Search for the cell housing the specified text and yield its [X, Y] center coordinate. 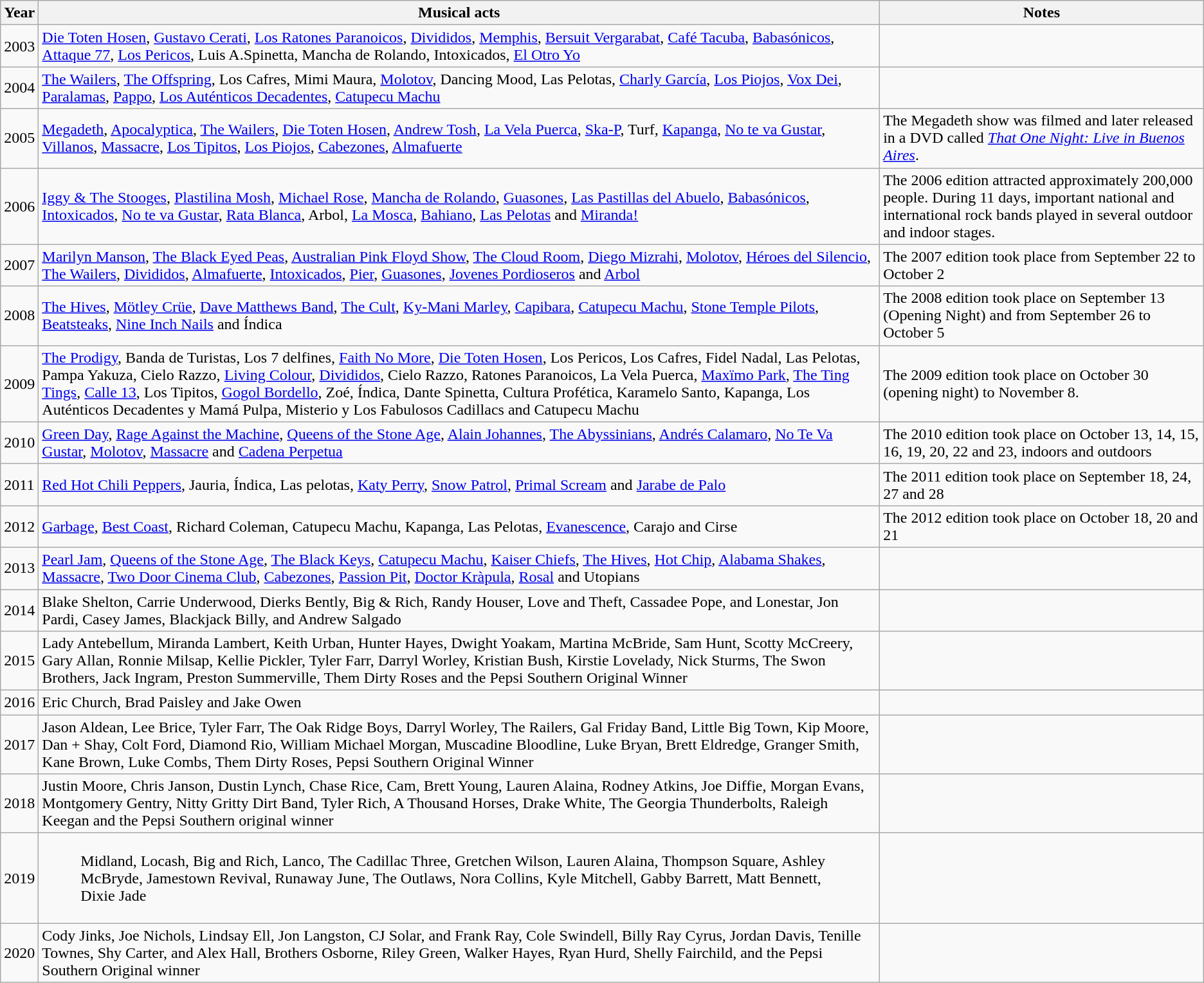
2017 [19, 744]
2014 [19, 609]
2005 [19, 138]
2015 [19, 661]
The 2007 edition took place from September 22 to October 2 [1042, 265]
2013 [19, 568]
2010 [19, 442]
2006 [19, 206]
Red Hot Chili Peppers, Jauria, Índica, Las pelotas, Katy Perry, Snow Patrol, Primal Scream and Jarabe de Palo [459, 485]
Notes [1042, 13]
Musical acts [459, 13]
2020 [19, 953]
2004 [19, 87]
2008 [19, 316]
2012 [19, 526]
2007 [19, 265]
2009 [19, 383]
2016 [19, 703]
The 2012 edition took place on October 18, 20 and 21 [1042, 526]
2018 [19, 804]
Eric Church, Brad Paisley and Jake Owen [459, 703]
Year [19, 13]
The 2008 edition took place on September 13 (Opening Night) and from September 26 to October 5 [1042, 316]
2011 [19, 485]
The 2011 edition took place on September 18, 24, 27 and 28 [1042, 485]
2019 [19, 878]
2003 [19, 46]
The 2010 edition took place on October 13, 14, 15, 16, 19, 20, 22 and 23, indoors and outdoors [1042, 442]
Garbage, Best Coast, Richard Coleman, Catupecu Machu, Kapanga, Las Pelotas, Evanescence, Carajo and Cirse [459, 526]
The Megadeth show was filmed and later released in a DVD called That One Night: Live in Buenos Aires. [1042, 138]
The 2009 edition took place on October 30 (opening night) to November 8. [1042, 383]
